Return the (X, Y) coordinate for the center point of the cell that contains the specified text.  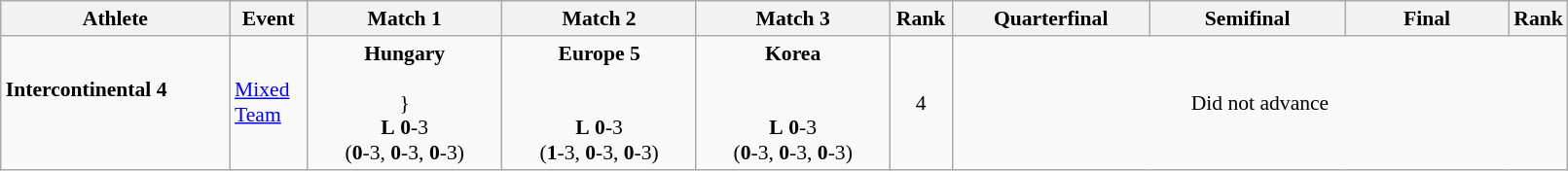
Event (269, 18)
Korea L 0-3 (0-3, 0-3, 0-3) (792, 103)
4 (921, 103)
Match 3 (792, 18)
Did not advance (1259, 103)
Intercontinental 4 (115, 103)
Match 1 (404, 18)
Hungary} L 0-3 (0-3, 0-3, 0-3) (404, 103)
Match 2 (600, 18)
Europe 5 L 0-3 (1-3, 0-3, 0-3) (600, 103)
Athlete (115, 18)
Quarterfinal (1051, 18)
Semifinal (1248, 18)
Final (1427, 18)
Mixed Team (269, 103)
